For the text-containing cell, return its midpoint in (X, Y) coordinate format. 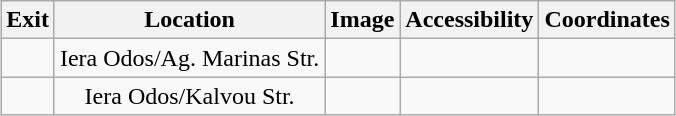
Coordinates (607, 20)
Accessibility (470, 20)
Location (189, 20)
Image (362, 20)
Iera Odos/Kalvou Str. (189, 96)
Exit (28, 20)
Iera Odos/Ag. Marinas Str. (189, 58)
